Output the (X, Y) coordinate of the center of the cell containing the given text.  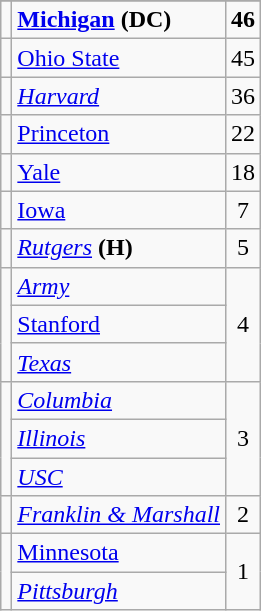
Michigan (DC) (119, 20)
46 (244, 20)
Harvard (119, 96)
USC (119, 477)
Yale (119, 172)
5 (244, 248)
4 (244, 324)
Illinois (119, 438)
Texas (119, 362)
Ohio State (119, 58)
2 (244, 515)
36 (244, 96)
Franklin & Marshall (119, 515)
Army (119, 286)
Rutgers (H) (119, 248)
Minnesota (119, 553)
Pittsburgh (119, 591)
45 (244, 58)
Columbia (119, 400)
1 (244, 572)
7 (244, 210)
22 (244, 134)
3 (244, 438)
Princeton (119, 134)
18 (244, 172)
Iowa (119, 210)
Stanford (119, 324)
